Return the (x, y) coordinate for the center point of the cell that contains the specified text.  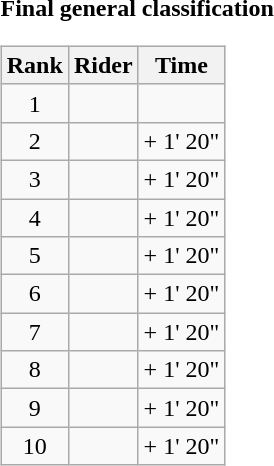
4 (34, 217)
9 (34, 408)
6 (34, 294)
1 (34, 103)
Rider (103, 65)
8 (34, 370)
7 (34, 332)
Time (182, 65)
2 (34, 141)
Rank (34, 65)
3 (34, 179)
5 (34, 256)
10 (34, 446)
